Extract the (x, y) coordinate from the center of the cell holding the provided text.  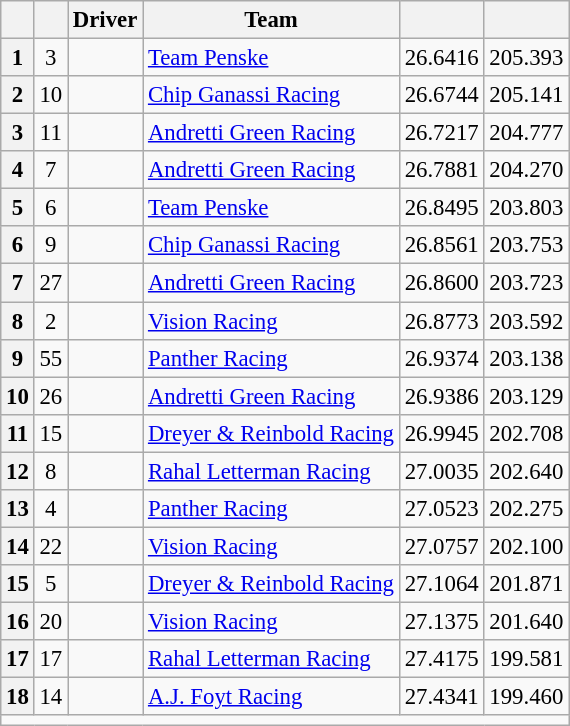
26.7881 (442, 170)
205.141 (526, 95)
204.270 (526, 170)
201.640 (526, 621)
20 (50, 621)
26.8600 (442, 283)
199.581 (526, 659)
27 (50, 283)
202.640 (526, 471)
27.0523 (442, 509)
26.7217 (442, 133)
12 (18, 471)
16 (18, 621)
18 (18, 697)
203.803 (526, 208)
26.6416 (442, 58)
202.275 (526, 509)
27.4341 (442, 697)
26.6744 (442, 95)
1 (18, 58)
26.9945 (442, 433)
26.8561 (442, 245)
203.138 (526, 358)
27.0035 (442, 471)
199.460 (526, 697)
55 (50, 358)
203.753 (526, 245)
204.777 (526, 133)
203.723 (526, 283)
Team (272, 20)
26 (50, 396)
26.8773 (442, 321)
203.592 (526, 321)
13 (18, 509)
26.9386 (442, 396)
26.8495 (442, 208)
203.129 (526, 396)
27.0757 (442, 546)
Driver (106, 20)
27.4175 (442, 659)
26.9374 (442, 358)
205.393 (526, 58)
202.708 (526, 433)
22 (50, 546)
202.100 (526, 546)
27.1064 (442, 584)
A.J. Foyt Racing (272, 697)
27.1375 (442, 621)
201.871 (526, 584)
